Provide the (x, y) coordinate of the cell's center where the given text is located.  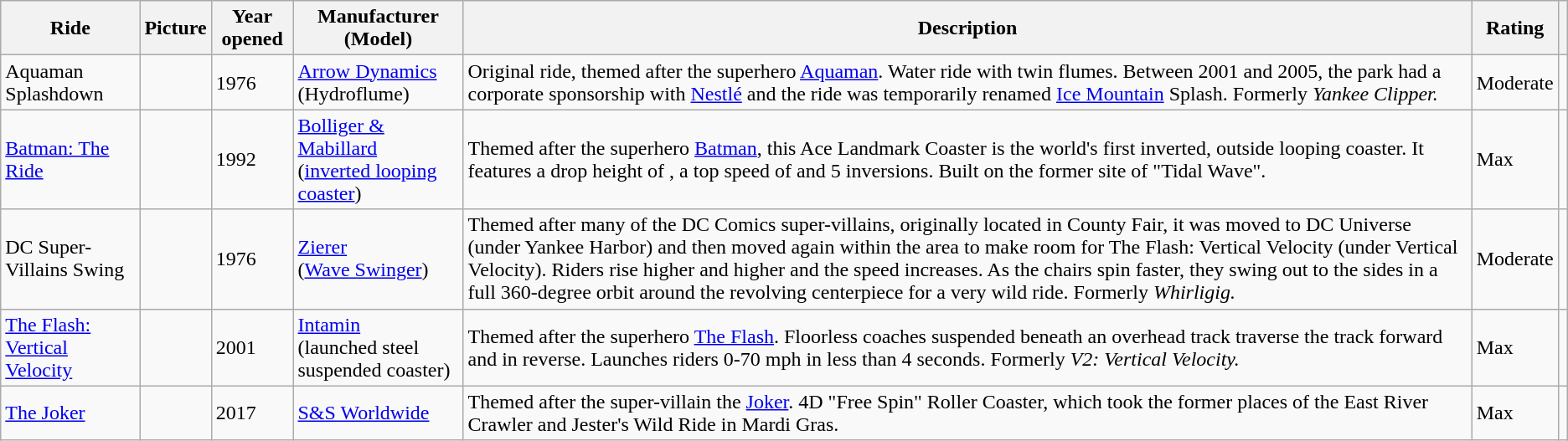
2001 (252, 347)
Batman: The Ride (70, 159)
Zierer(Wave Swinger) (379, 259)
Picture (176, 28)
Year opened (252, 28)
1992 (252, 159)
Arrow Dynamics (Hydroflume) (379, 82)
Bolliger & Mabillard (inverted looping coaster) (379, 159)
Aquaman Splashdown (70, 82)
2017 (252, 413)
The Joker (70, 413)
DC Super-Villains Swing (70, 259)
S&S Worldwide (379, 413)
Description (967, 28)
Manufacturer(Model) (379, 28)
The Flash: Vertical Velocity (70, 347)
Rating (1514, 28)
Intamin(launched steel suspended coaster) (379, 347)
Ride (70, 28)
